Provide the (X, Y) coordinate of the cell's center where the given text is located.  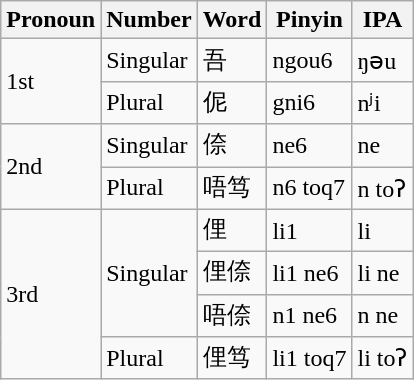
ne (382, 146)
li ne (382, 274)
li1 toq7 (310, 358)
俚 (232, 230)
li (382, 230)
nʲi (382, 102)
ngou6 (310, 60)
n1 ne6 (310, 316)
2nd (51, 166)
吾 (232, 60)
1st (51, 82)
3rd (51, 294)
li toʔ (382, 358)
伲 (232, 102)
li1 (310, 230)
n ne (382, 316)
n6 toq7 (310, 188)
ne6 (310, 146)
Word (232, 20)
俚倷 (232, 274)
唔笃 (232, 188)
唔倷 (232, 316)
俚笃 (232, 358)
n toʔ (382, 188)
gni6 (310, 102)
li1 ne6 (310, 274)
Pinyin (310, 20)
IPA (382, 20)
Pronoun (51, 20)
倷 (232, 146)
ŋəu (382, 60)
Number (149, 20)
